Provide the (X, Y) coordinate of the cell's center where the given text is located.  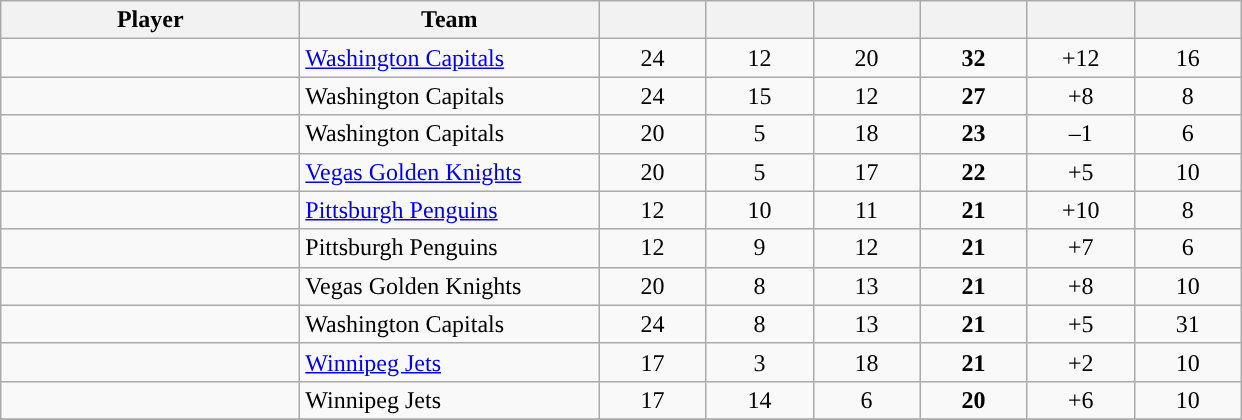
23 (974, 134)
Team (450, 20)
+12 (1080, 58)
+10 (1080, 210)
Player (150, 20)
32 (974, 58)
+7 (1080, 248)
14 (760, 400)
22 (974, 172)
3 (760, 362)
27 (974, 96)
11 (866, 210)
9 (760, 248)
31 (1188, 324)
+2 (1080, 362)
15 (760, 96)
+6 (1080, 400)
16 (1188, 58)
–1 (1080, 134)
